Capture the cell that displays the provided text and extract its [X, Y] central coordinate. 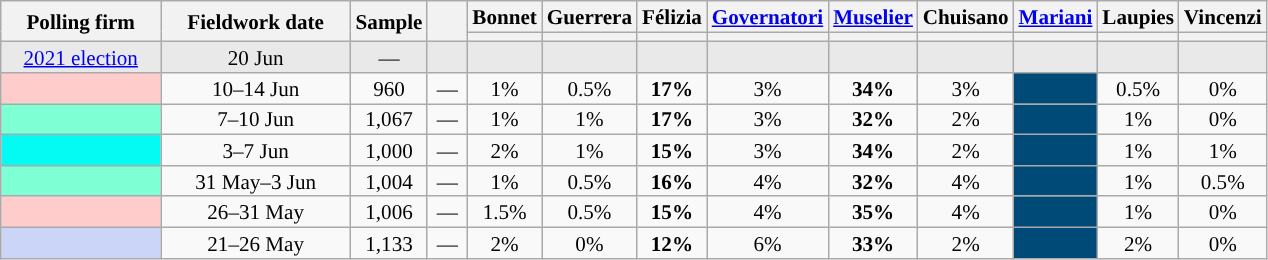
Governatori [768, 16]
Mariani [1055, 16]
1.5% [504, 212]
Félizia [672, 16]
Guerrera [590, 16]
12% [672, 242]
1,133 [390, 242]
1,000 [390, 150]
Fieldwork date [256, 22]
35% [873, 212]
21–26 May [256, 242]
10–14 Jun [256, 88]
20 Jun [256, 58]
7–10 Jun [256, 120]
Sample [390, 22]
3–7 Jun [256, 150]
2021 election [81, 58]
33% [873, 242]
Muselier [873, 16]
Vincenzi [1223, 16]
Laupies [1138, 16]
1,067 [390, 120]
Polling firm [81, 22]
6% [768, 242]
26–31 May [256, 212]
1,006 [390, 212]
31 May–3 Jun [256, 180]
960 [390, 88]
Chuisano [966, 16]
1,004 [390, 180]
16% [672, 180]
Bonnet [504, 16]
